Scan for the cell matching the given text and deliver its [X, Y] coordinate at center. 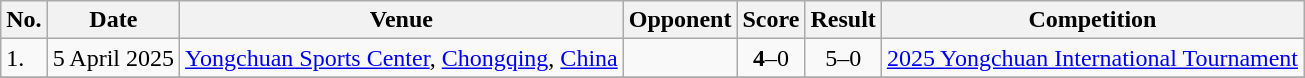
No. [24, 20]
Opponent [680, 20]
5 April 2025 [113, 58]
Score [771, 20]
Result [843, 20]
4–0 [771, 58]
1. [24, 58]
2025 Yongchuan International Tournament [1092, 58]
Date [113, 20]
Yongchuan Sports Center, Chongqing, China [402, 58]
Competition [1092, 20]
5–0 [843, 58]
Venue [402, 20]
